For the text-containing cell, return its midpoint in (x, y) coordinate format. 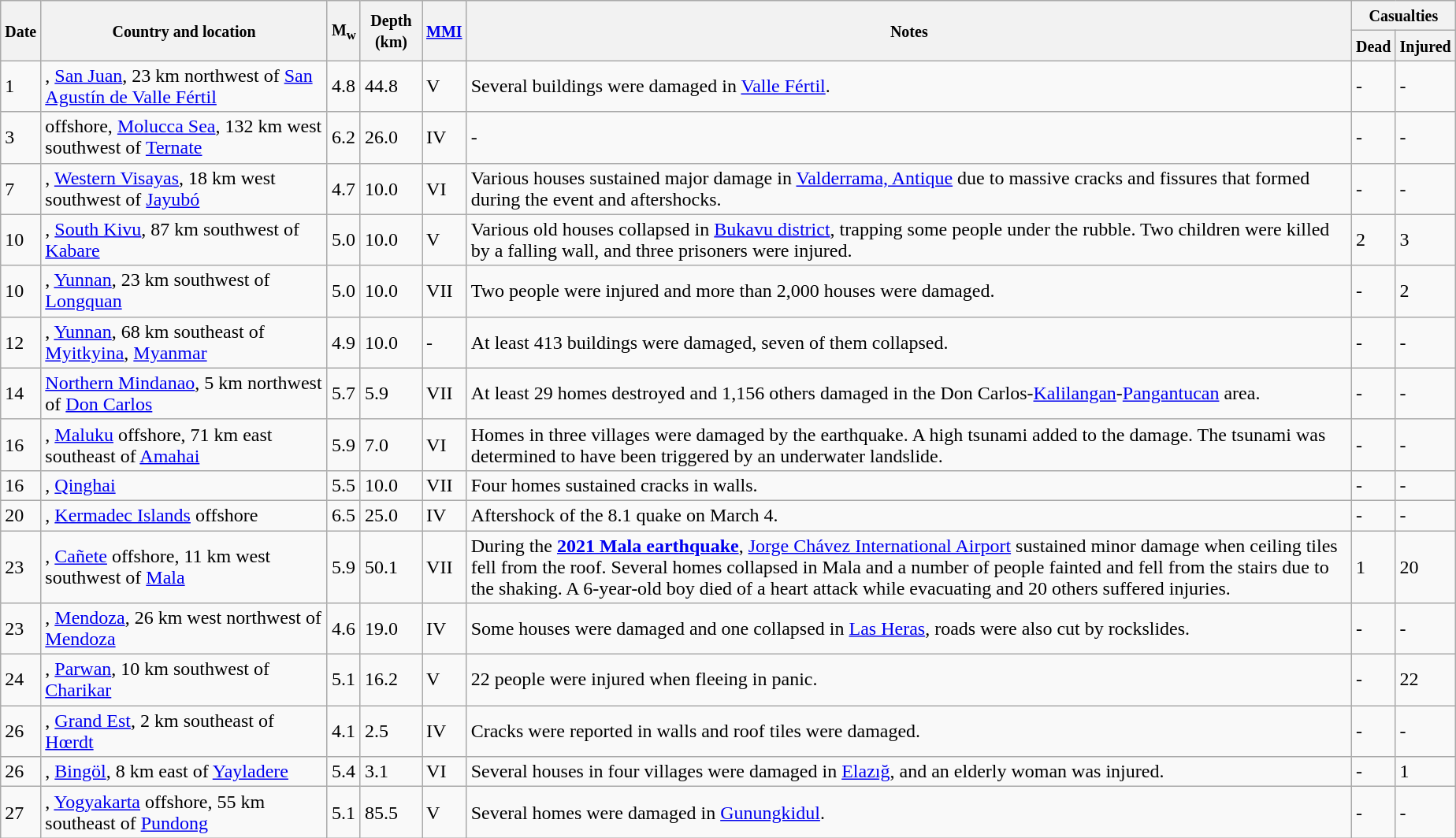
5.5 (344, 485)
44.8 (391, 87)
4.7 (344, 189)
, Western Visayas, 18 km west southwest of Jayubó (184, 189)
5.4 (344, 772)
Mw (344, 31)
4.1 (344, 731)
26.0 (391, 137)
Casualties (1403, 16)
19.0 (391, 628)
Several buildings were damaged in Valle Fértil. (909, 87)
16.2 (391, 680)
, Grand Est, 2 km southeast of Hœrdt (184, 731)
4.8 (344, 87)
3.1 (391, 772)
4.9 (344, 342)
, Maluku offshore, 71 km east southeast of Amahai (184, 444)
At least 29 homes destroyed and 1,156 others damaged in the Don Carlos-Kalilangan-Pangantucan area. (909, 394)
Depth (km) (391, 31)
6.2 (344, 137)
22 people were injured when fleeing in panic. (909, 680)
50.1 (391, 567)
Several homes were damaged in Gunungkidul. (909, 813)
, Yogyakarta offshore, 55 km southeast of Pundong (184, 813)
2.5 (391, 731)
Northern Mindanao, 5 km northwest of Don Carlos (184, 394)
85.5 (391, 813)
, South Kivu, 87 km southwest of Kabare (184, 239)
Injured (1425, 46)
6.5 (344, 515)
, San Juan, 23 km northwest of San Agustín de Valle Fértil (184, 87)
, Yunnan, 23 km southwest of Longquan (184, 291)
, Qinghai (184, 485)
7.0 (391, 444)
At least 413 buildings were damaged, seven of them collapsed. (909, 342)
, Parwan, 10 km southwest of Charikar (184, 680)
, Cañete offshore, 11 km west southwest of Mala (184, 567)
7 (20, 189)
12 (20, 342)
25.0 (391, 515)
22 (1425, 680)
Notes (909, 31)
Aftershock of the 8.1 quake on March 4. (909, 515)
5.7 (344, 394)
Four homes sustained cracks in walls. (909, 485)
Country and location (184, 31)
4.6 (344, 628)
Cracks were reported in walls and roof tiles were damaged. (909, 731)
, Yunnan, 68 km southeast of Myitkyina, Myanmar (184, 342)
, Mendoza, 26 km west northwest of Mendoza (184, 628)
MMI (444, 31)
Several houses in four villages were damaged in Elazığ, and an elderly woman was injured. (909, 772)
Two people were injured and more than 2,000 houses were damaged. (909, 291)
, Bingöl, 8 km east of Yayladere (184, 772)
, Kermadec Islands offshore (184, 515)
offshore, Molucca Sea, 132 km west southwest of Ternate (184, 137)
24 (20, 680)
14 (20, 394)
Date (20, 31)
Dead (1373, 46)
Some houses were damaged and one collapsed in Las Heras, roads were also cut by rockslides. (909, 628)
27 (20, 813)
Various houses sustained major damage in Valderrama, Antique due to massive cracks and fissures that formed during the event and aftershocks. (909, 189)
